Return (x, y) of the center of cell containing provided text 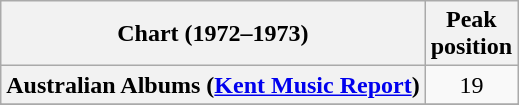
Australian Albums (Kent Music Report) (213, 85)
19 (471, 85)
Chart (1972–1973) (213, 34)
Peakposition (471, 34)
